Output the (X, Y) coordinate of the center of the cell containing the given text.  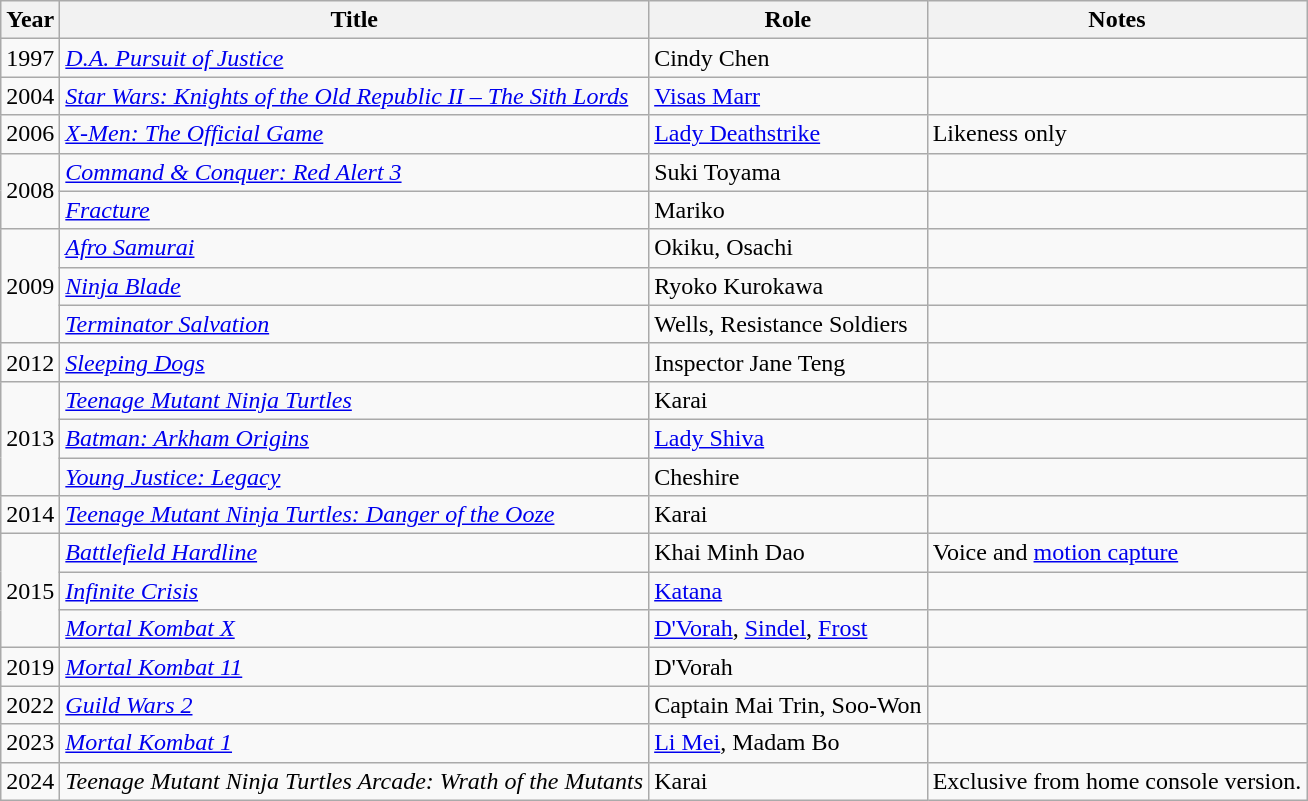
2023 (30, 743)
Teenage Mutant Ninja Turtles Arcade: Wrath of the Mutants (354, 781)
Mortal Kombat 11 (354, 667)
Year (30, 20)
2014 (30, 515)
1997 (30, 58)
X-Men: The Official Game (354, 134)
2008 (30, 191)
2004 (30, 96)
Suki Toyama (788, 172)
Command & Conquer: Red Alert 3 (354, 172)
Fracture (354, 210)
Title (354, 20)
Cheshire (788, 477)
Likeness only (1117, 134)
2022 (30, 705)
2024 (30, 781)
Li Mei, Madam Bo (788, 743)
Voice and motion capture (1117, 553)
Star Wars: Knights of the Old Republic II – The Sith Lords (354, 96)
D'Vorah, Sindel, Frost (788, 629)
Ninja Blade (354, 286)
Terminator Salvation (354, 324)
Sleeping Dogs (354, 362)
Mariko (788, 210)
Batman: Arkham Origins (354, 438)
Inspector Jane Teng (788, 362)
Notes (1117, 20)
Wells, Resistance Soldiers (788, 324)
Captain Mai Trin, Soo-Won (788, 705)
Mortal Kombat X (354, 629)
Cindy Chen (788, 58)
2006 (30, 134)
Teenage Mutant Ninja Turtles (354, 400)
Ryoko Kurokawa (788, 286)
Battlefield Hardline (354, 553)
Young Justice: Legacy (354, 477)
D'Vorah (788, 667)
2012 (30, 362)
Mortal Kombat 1 (354, 743)
D.A. Pursuit of Justice (354, 58)
2013 (30, 438)
Khai Minh Dao (788, 553)
Guild Wars 2 (354, 705)
2015 (30, 591)
Afro Samurai (354, 248)
Lady Shiva (788, 438)
Infinite Crisis (354, 591)
2009 (30, 286)
Teenage Mutant Ninja Turtles: Danger of the Ooze (354, 515)
Exclusive from home console version. (1117, 781)
Lady Deathstrike (788, 134)
Katana (788, 591)
2019 (30, 667)
Okiku, Osachi (788, 248)
Role (788, 20)
Visas Marr (788, 96)
